Scan for the cell matching the given text and deliver its [X, Y] coordinate at center. 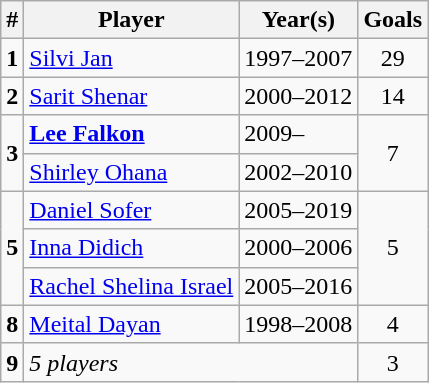
Inna Didich [132, 248]
# [12, 20]
Rachel Shelina Israel [132, 286]
2000–2006 [298, 248]
2 [12, 96]
Goals [393, 20]
2009– [298, 134]
Silvi Jan [132, 58]
Meital Dayan [132, 324]
Player [132, 20]
Sarit Shenar [132, 96]
7 [393, 153]
2002–2010 [298, 172]
Shirley Ohana [132, 172]
5 players [191, 362]
29 [393, 58]
Year(s) [298, 20]
1997–2007 [298, 58]
8 [12, 324]
14 [393, 96]
2000–2012 [298, 96]
1 [12, 58]
Lee Falkon [132, 134]
1998–2008 [298, 324]
2005–2016 [298, 286]
9 [12, 362]
4 [393, 324]
2005–2019 [298, 210]
Daniel Sofer [132, 210]
